Return the [X, Y] coordinate for the center point of the cell that contains the specified text.  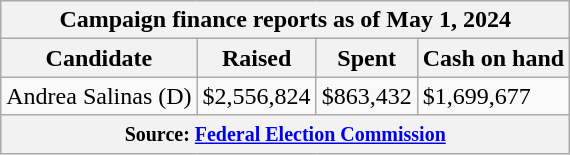
$863,432 [366, 96]
$1,699,677 [493, 96]
Spent [366, 58]
$2,556,824 [256, 96]
Raised [256, 58]
Andrea Salinas (D) [99, 96]
Campaign finance reports as of May 1, 2024 [286, 20]
Source: Federal Election Commission [286, 134]
Cash on hand [493, 58]
Candidate [99, 58]
